Pinpoint the cell where the given text exists, returning its [X, Y] midpoint coordinate. 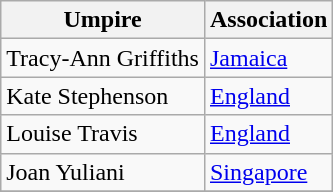
Association [268, 20]
Joan Yuliani [103, 172]
Tracy-Ann Griffiths [103, 58]
Kate Stephenson [103, 96]
Singapore [268, 172]
Umpire [103, 20]
Jamaica [268, 58]
Louise Travis [103, 134]
